Scan for the cell matching the given text and deliver its (X, Y) coordinate at center. 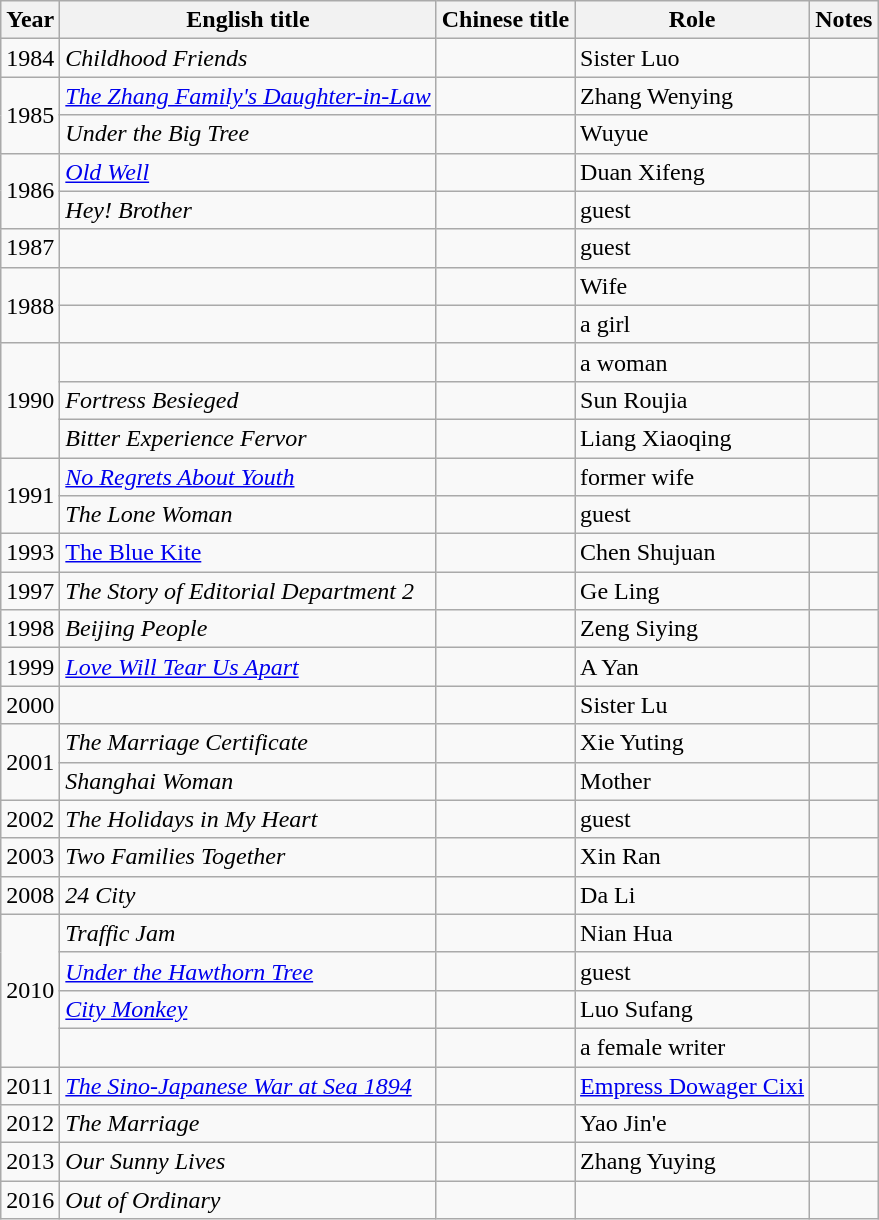
2010 (30, 990)
The Lone Woman (248, 515)
Hey! Brother (248, 210)
Sister Lu (692, 705)
Yao Jin'e (692, 1124)
2003 (30, 857)
Liang Xiaoqing (692, 438)
Nian Hua (692, 933)
Old Well (248, 172)
A Yan (692, 667)
1990 (30, 400)
2008 (30, 895)
Chen Shujuan (692, 553)
Notes (844, 20)
1985 (30, 115)
Under the Hawthorn Tree (248, 971)
Under the Big Tree (248, 134)
Wife (692, 286)
a female writer (692, 1047)
2000 (30, 705)
Zhang Yuying (692, 1162)
The Holidays in My Heart (248, 819)
1988 (30, 305)
1984 (30, 58)
The Zhang Family's Daughter-in-Law (248, 96)
City Monkey (248, 1009)
1998 (30, 629)
Xie Yuting (692, 743)
1991 (30, 496)
The Sino-Japanese War at Sea 1894 (248, 1085)
Role (692, 20)
English title (248, 20)
Duan Xifeng (692, 172)
2001 (30, 762)
1993 (30, 553)
Year (30, 20)
Bitter Experience Fervor (248, 438)
Wuyue (692, 134)
2016 (30, 1200)
1997 (30, 591)
Ge Ling (692, 591)
1999 (30, 667)
Luo Sufang (692, 1009)
The Blue Kite (248, 553)
Love Will Tear Us Apart (248, 667)
Our Sunny Lives (248, 1162)
Two Families Together (248, 857)
2002 (30, 819)
a girl (692, 324)
a woman (692, 362)
Zhang Wenying (692, 96)
The Marriage Certificate (248, 743)
former wife (692, 477)
2013 (30, 1162)
The Story of Editorial Department 2 (248, 591)
Childhood Friends (248, 58)
No Regrets About Youth (248, 477)
Traffic Jam (248, 933)
Sun Roujia (692, 400)
Out of Ordinary (248, 1200)
Chinese title (505, 20)
Da Li (692, 895)
2011 (30, 1085)
Empress Dowager Cixi (692, 1085)
Mother (692, 781)
Shanghai Woman (248, 781)
The Marriage (248, 1124)
Sister Luo (692, 58)
1987 (30, 248)
2012 (30, 1124)
Xin Ran (692, 857)
1986 (30, 191)
Zeng Siying (692, 629)
Fortress Besieged (248, 400)
Beijing People (248, 629)
24 City (248, 895)
